Scan for the cell matching the given text and deliver its [x, y] coordinate at center. 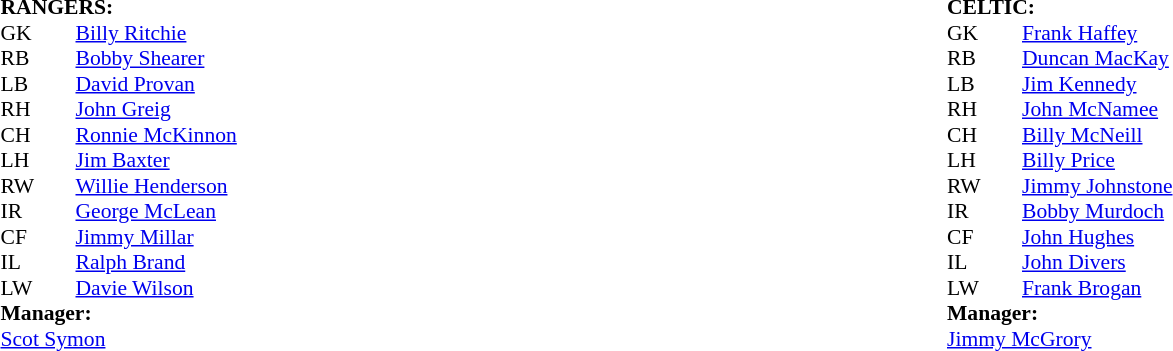
Davie Wilson [156, 288]
Bobby Murdoch [1098, 211]
John Divers [1098, 263]
Bobby Shearer [156, 59]
George McLean [156, 211]
Billy Ritchie [156, 33]
Duncan MacKay [1098, 59]
Jim Baxter [156, 161]
Frank Brogan [1098, 288]
Jim Kennedy [1098, 84]
Billy Price [1098, 161]
David Provan [156, 84]
Jimmy Johnstone [1098, 186]
Willie Henderson [156, 186]
John Hughes [1098, 237]
John Greig [156, 109]
Ronnie McKinnon [156, 135]
Billy McNeill [1098, 135]
Ralph Brand [156, 263]
John McNamee [1098, 109]
Jimmy Millar [156, 237]
Frank Haffey [1098, 33]
